Locate the cell with the specified text and output its [x, y] center coordinate. 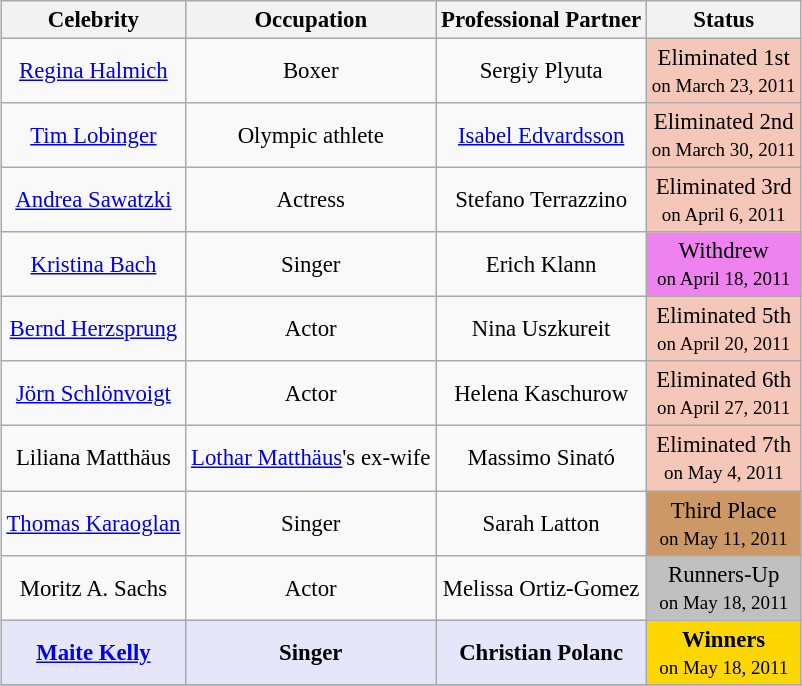
Olympic athlete [311, 136]
Celebrity [94, 20]
Eliminated 5thon April 20, 2011 [724, 330]
Winners on May 18, 2011 [724, 652]
Eliminated 6thon April 27, 2011 [724, 394]
Eliminated 1ston March 23, 2011 [724, 70]
Jörn Schlönvoigt [94, 394]
Withdrewon April 18, 2011 [724, 264]
Professional Partner [542, 20]
Nina Uszkureit [542, 330]
Liliana Matthäus [94, 458]
Moritz A. Sachs [94, 588]
Lothar Matthäus's ex-wife [311, 458]
Third Place on May 11, 2011 [724, 522]
Status [724, 20]
Eliminated 7thon May 4, 2011 [724, 458]
Isabel Edvardsson [542, 136]
Runners-Up on May 18, 2011 [724, 588]
Erich Klann [542, 264]
Bernd Herzsprung [94, 330]
Regina Halmich [94, 70]
Occupation [311, 20]
Christian Polanc [542, 652]
Massimo Sinató [542, 458]
Boxer [311, 70]
Sergiy Plyuta [542, 70]
Maite Kelly [94, 652]
Melissa Ortiz-Gomez [542, 588]
Actress [311, 200]
Thomas Karaoglan [94, 522]
Tim Lobinger [94, 136]
Andrea Sawatzki [94, 200]
Sarah Latton [542, 522]
Eliminated 3rdon April 6, 2011 [724, 200]
Helena Kaschurow [542, 394]
Eliminated 2ndon March 30, 2011 [724, 136]
Kristina Bach [94, 264]
Stefano Terrazzino [542, 200]
